Find where the given text appears and provide that cell's center as [x, y] coordinate. 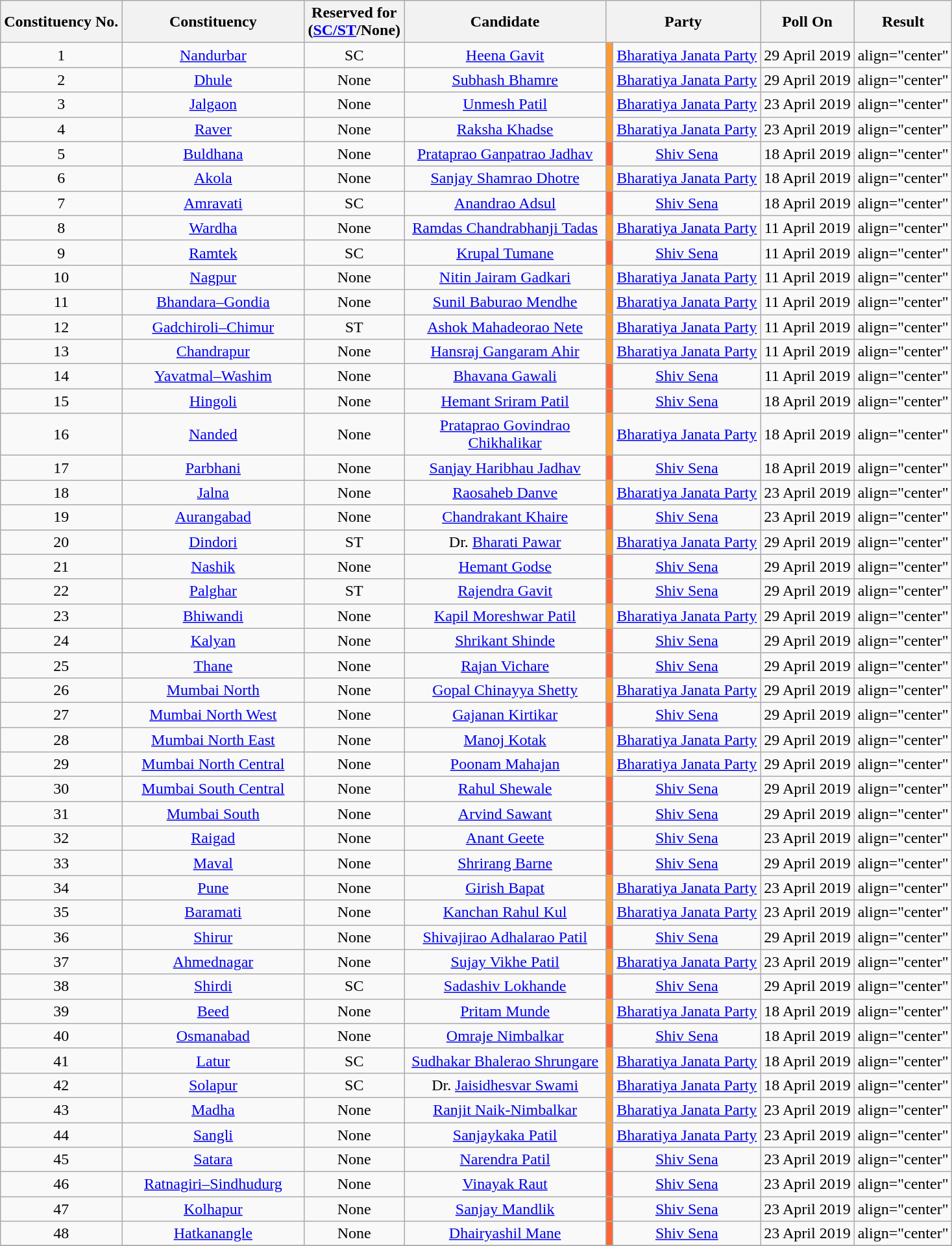
Sanjaykaka Patil [505, 1135]
Chandrakant Khaire [505, 517]
Dr. Jaisidhesvar Swami [505, 1085]
17 [61, 468]
8 [61, 228]
Osmanabad [213, 1036]
Hemant Godse [505, 567]
Party [683, 22]
Hatkanangle [213, 1234]
46 [61, 1184]
23 [61, 616]
33 [61, 863]
Rajendra Gavit [505, 591]
Nitin Jairam Gadkari [505, 277]
Kanchan Rahul Kul [505, 912]
29 [61, 764]
Dindori [213, 542]
Gopal Chinayya Shetty [505, 690]
43 [61, 1110]
40 [61, 1036]
Chandrapur [213, 352]
Hingoli [213, 401]
Omraje Nimbalkar [505, 1036]
Sangli [213, 1135]
Akola [213, 178]
10 [61, 277]
Constituency No. [61, 22]
41 [61, 1060]
Aurangabad [213, 517]
Mumbai North [213, 690]
26 [61, 690]
Latur [213, 1060]
Nashik [213, 567]
47 [61, 1209]
Ahmednagar [213, 962]
Baramati [213, 912]
Gajanan Kirtikar [505, 715]
Rajan Vichare [505, 665]
Candidate [505, 22]
9 [61, 252]
11 [61, 302]
24 [61, 641]
Mumbai South Central [213, 789]
2 [61, 80]
30 [61, 789]
12 [61, 326]
Mumbai South [213, 814]
Maval [213, 863]
38 [61, 986]
Ramdas Chandrabhanji Tadas [505, 228]
Sanjay Shamrao Dhotre [505, 178]
Sujay Vikhe Patil [505, 962]
Dhule [213, 80]
Mumbai North East [213, 739]
4 [61, 129]
Mumbai North West [213, 715]
28 [61, 739]
15 [61, 401]
Hemant Sriram Patil [505, 401]
14 [61, 376]
6 [61, 178]
Krupal Tumane [505, 252]
44 [61, 1135]
Poonam Mahajan [505, 764]
45 [61, 1160]
Kolhapur [213, 1209]
25 [61, 665]
Raosaheb Danve [505, 493]
Thane [213, 665]
Girish Bapat [505, 888]
Shivajirao Adhalarao Patil [505, 937]
27 [61, 715]
22 [61, 591]
Anandrao Adsul [505, 203]
Nanded [213, 435]
Raigad [213, 838]
42 [61, 1085]
Ranjit Naik-Nimbalkar [505, 1110]
Amravati [213, 203]
37 [61, 962]
Sanjay Haribhau Jadhav [505, 468]
Bhavana Gawali [505, 376]
3 [61, 104]
Ratnagiri–Sindhudurg [213, 1184]
Sudhakar Bhalerao Shrungare [505, 1060]
Kapil Moreshwar Patil [505, 616]
32 [61, 838]
Anant Geete [505, 838]
18 [61, 493]
Dhairyashil Mane [505, 1234]
34 [61, 888]
16 [61, 435]
Raver [213, 129]
Prataprao Ganpatrao Jadhav [505, 154]
Shrikant Shinde [505, 641]
Buldhana [213, 154]
Sanjay Mandlik [505, 1209]
Arvind Sawant [505, 814]
35 [61, 912]
Gadchiroli–Chimur [213, 326]
48 [61, 1234]
Shrirang Barne [505, 863]
Jalgaon [213, 104]
Palghar [213, 591]
Vinayak Raut [505, 1184]
Reserved for(SC/ST/None) [354, 22]
Solapur [213, 1085]
Kalyan [213, 641]
Shirur [213, 937]
Beed [213, 1011]
Rahul Shewale [505, 789]
1 [61, 55]
39 [61, 1011]
21 [61, 567]
Madha [213, 1110]
Shirdi [213, 986]
Manoj Kotak [505, 739]
Unmesh Patil [505, 104]
Ashok Mahadeorao Nete [505, 326]
Poll On [807, 22]
Bhiwandi [213, 616]
Heena Gavit [505, 55]
Prataprao Govindrao Chikhalikar [505, 435]
Pune [213, 888]
Ramtek [213, 252]
Bhandara–Gondia [213, 302]
Narendra Patil [505, 1160]
Wardha [213, 228]
13 [61, 352]
Nagpur [213, 277]
Constituency [213, 22]
Dr. Bharati Pawar [505, 542]
Pritam Munde [505, 1011]
Hansraj Gangaram Ahir [505, 352]
5 [61, 154]
20 [61, 542]
Yavatmal–Washim [213, 376]
Sadashiv Lokhande [505, 986]
Mumbai North Central [213, 764]
7 [61, 203]
Subhash Bhamre [505, 80]
Nandurbar [213, 55]
Jalna [213, 493]
Parbhani [213, 468]
Result [903, 22]
Raksha Khadse [505, 129]
19 [61, 517]
31 [61, 814]
Sunil Baburao Mendhe [505, 302]
Satara [213, 1160]
36 [61, 937]
